Return the (x, y) coordinate for the center point of the cell that contains the specified text.  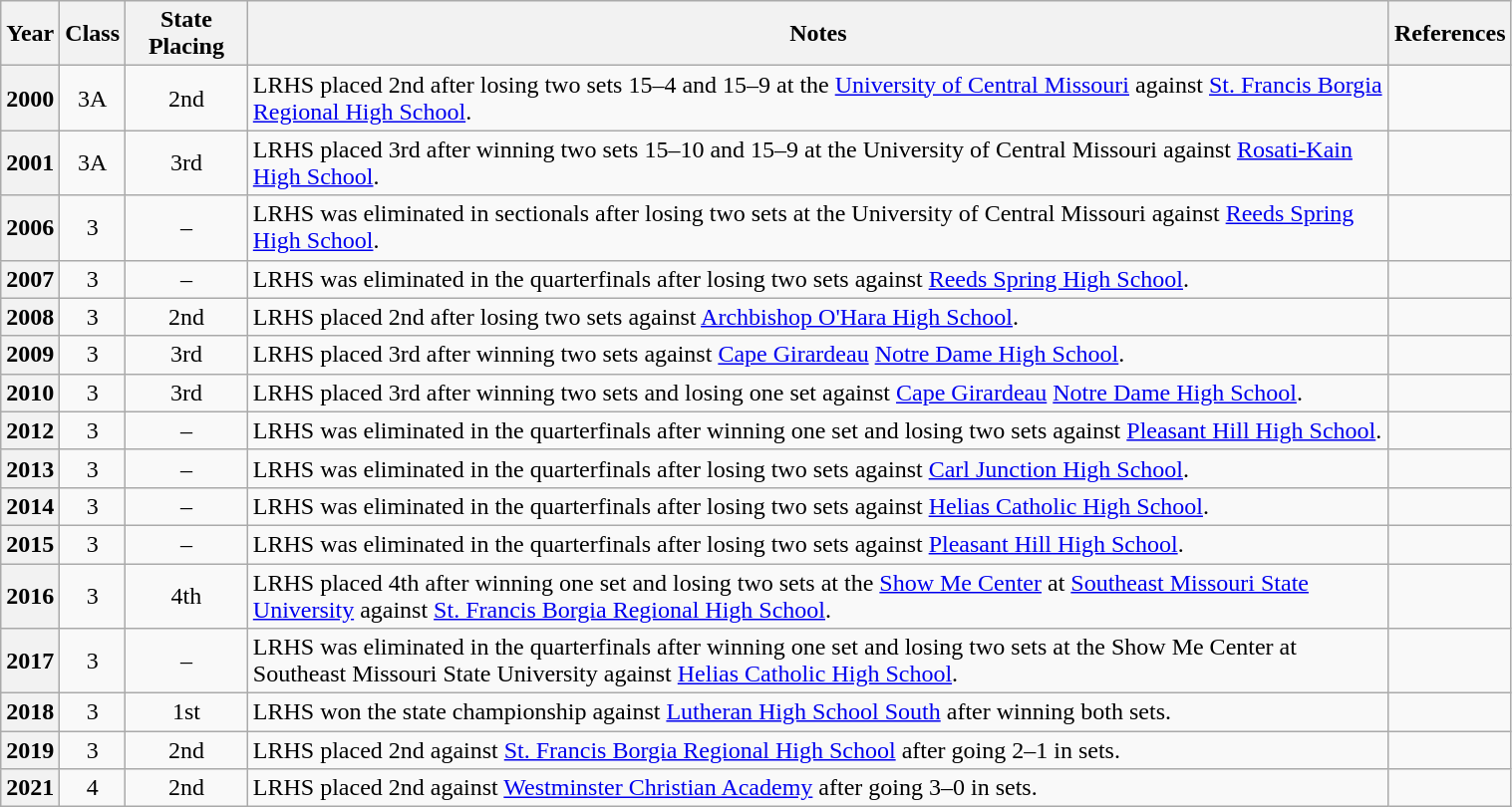
LRHS was eliminated in the quarterfinals after winning one set and losing two sets against Pleasant Hill High School. (817, 430)
State Placing (187, 34)
2015 (30, 544)
LRHS placed 3rd after winning two sets 15–10 and 15–9 at the University of Central Missouri against Rosati-Kain High School. (817, 163)
Year (30, 34)
2018 (30, 712)
LRHS was eliminated in the quarterfinals after losing two sets against Carl Junction High School. (817, 468)
2008 (30, 317)
2017 (30, 662)
2000 (30, 98)
Notes (817, 34)
2010 (30, 393)
4 (93, 788)
2016 (30, 596)
2001 (30, 163)
LRHS placed 2nd after losing two sets against Archbishop O'Hara High School. (817, 317)
2007 (30, 279)
LRHS placed 2nd against St. Francis Borgia Regional High School after going 2–1 in sets. (817, 750)
2021 (30, 788)
References (1449, 34)
2006 (30, 227)
2012 (30, 430)
2009 (30, 355)
LRHS placed 3rd after winning two sets against Cape Girardeau Notre Dame High School. (817, 355)
4th (187, 596)
LRHS placed 3rd after winning two sets and losing one set against Cape Girardeau Notre Dame High School. (817, 393)
2014 (30, 506)
2019 (30, 750)
LRHS was eliminated in sectionals after losing two sets at the University of Central Missouri against Reeds Spring High School. (817, 227)
LRHS placed 2nd against Westminster Christian Academy after going 3–0 in sets. (817, 788)
Class (93, 34)
LRHS won the state championship against Lutheran High School South after winning both sets. (817, 712)
LRHS was eliminated in the quarterfinals after losing two sets against Pleasant Hill High School. (817, 544)
2013 (30, 468)
LRHS placed 2nd after losing two sets 15–4 and 15–9 at the University of Central Missouri against St. Francis Borgia Regional High School. (817, 98)
1st (187, 712)
LRHS was eliminated in the quarterfinals after losing two sets against Helias Catholic High School. (817, 506)
LRHS was eliminated in the quarterfinals after losing two sets against Reeds Spring High School. (817, 279)
